Return (X, Y) of the center of cell containing provided text 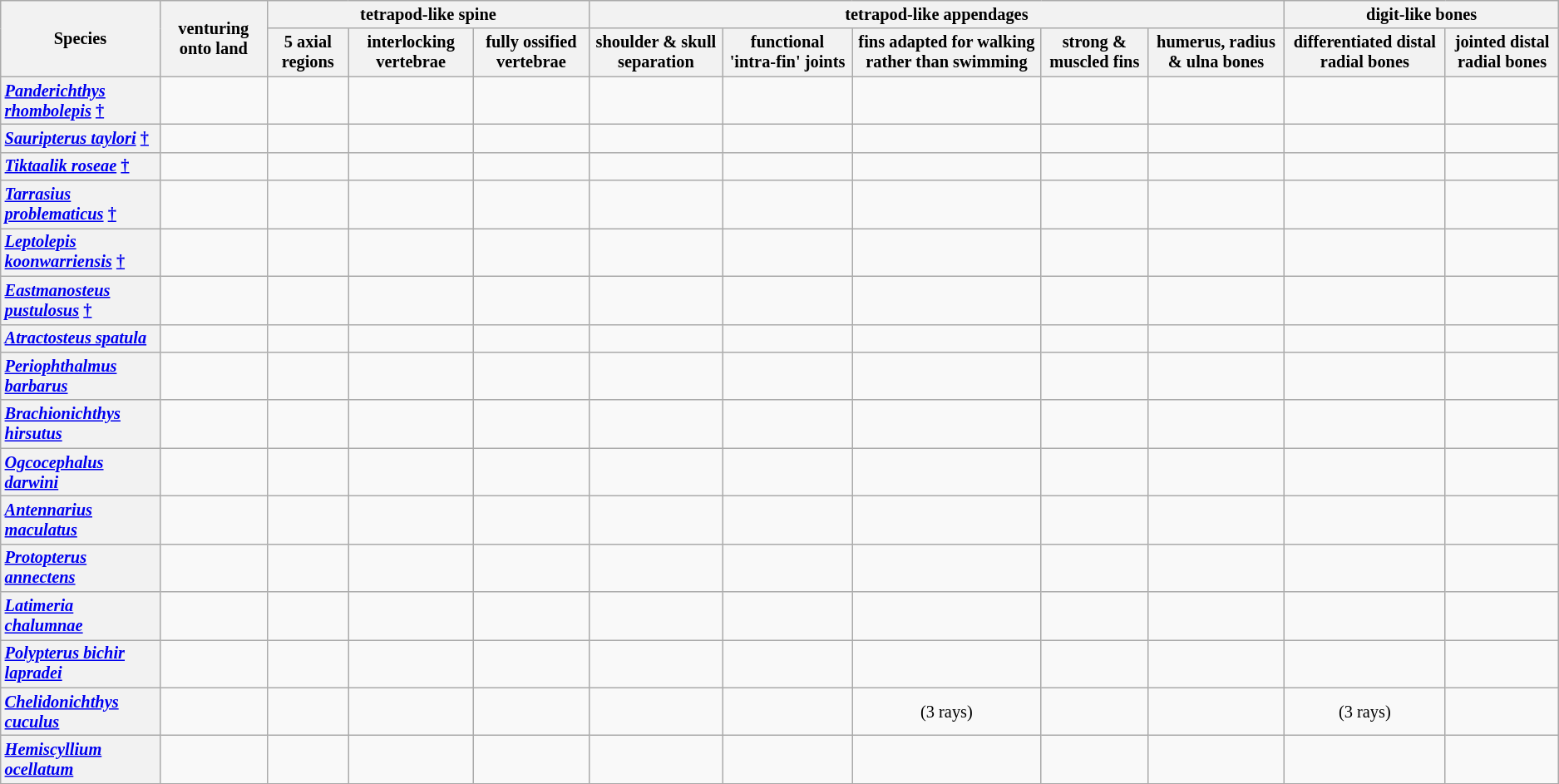
shoulder & skull separation (655, 52)
Tarrasius problematicus † (80, 205)
fins adapted for walking rather than swimming (946, 52)
strong & muscled fins (1094, 52)
Sauripterus taylori † (80, 138)
Brachionichthys hirsutus (80, 424)
Species (80, 38)
jointed distal radial bones (1502, 52)
humerus, radius & ulna bones (1216, 52)
fully ossified vertebrae (530, 52)
Antennarius maculatus (80, 520)
Eastmanosteus pustulosus † (80, 300)
digit-like bones (1421, 14)
Leptolepis koonwarriensis † (80, 252)
tetrapod-like spine (429, 14)
Hemiscyllium ocellatum (80, 759)
Panderichthys rhombolepis † (80, 101)
Ogcocephalus darwini (80, 472)
Latimeria chalumnae (80, 616)
venturing onto land (213, 38)
functional 'intra-fin' joints (787, 52)
Atractosteus spatula (80, 338)
Protopterus annectens (80, 568)
differentiated distal radial bones (1364, 52)
Tiktaalik roseae † (80, 166)
interlocking vertebrae (411, 52)
Chelidonichthys cuculus (80, 712)
5 axial regions (308, 52)
Polypterus bichir lapradei (80, 663)
tetrapod-like appendages (936, 14)
Periophthalmus barbarus (80, 376)
